Return [x, y] of the center of cell containing provided text 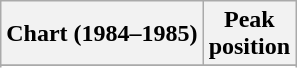
Chart (1984–1985) [102, 34]
Peakposition [249, 34]
